Search for the cell housing the specified text and yield its (x, y) center coordinate. 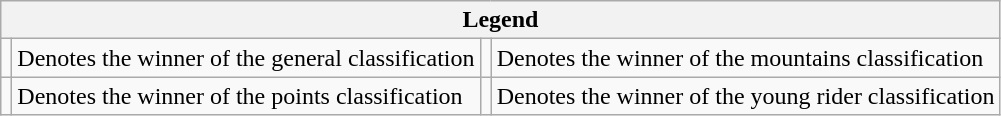
Denotes the winner of the general classification (246, 58)
Legend (500, 20)
Denotes the winner of the mountains classification (746, 58)
Denotes the winner of the points classification (246, 96)
Denotes the winner of the young rider classification (746, 96)
